Output the (X, Y) coordinate of the center of the cell containing the given text.  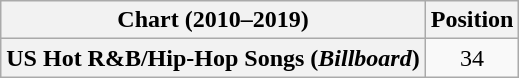
Chart (2010–2019) (213, 20)
Position (472, 20)
US Hot R&B/Hip-Hop Songs (Billboard) (213, 58)
34 (472, 58)
